Find where the given text appears and provide that cell's center as (X, Y) coordinate. 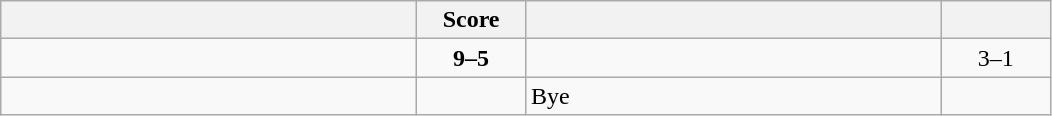
Score (472, 20)
3–1 (996, 58)
Bye (733, 96)
9–5 (472, 58)
